Detect which cell encompasses the target text, then output its [x, y] center coordinate. 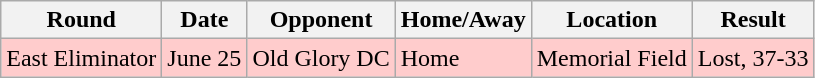
East Eliminator [82, 58]
Date [204, 20]
Round [82, 20]
Result [753, 20]
Opponent [321, 20]
Old Glory DC [321, 58]
June 25 [204, 58]
Home [463, 58]
Memorial Field [612, 58]
Location [612, 20]
Home/Away [463, 20]
Lost, 37-33 [753, 58]
